From the cell containing the given text, extract its center point as [X, Y] coordinate. 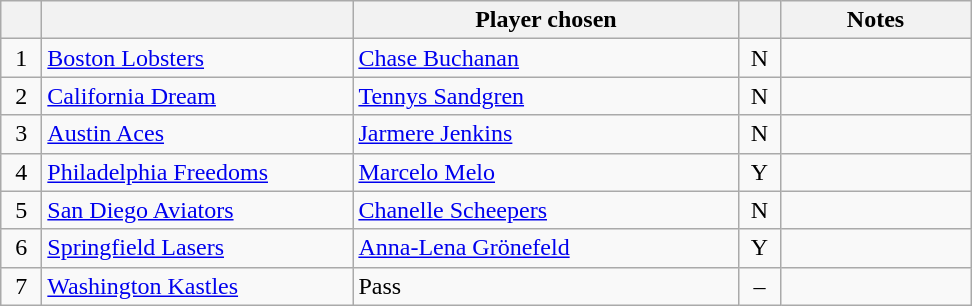
Marcelo Melo [546, 172]
Notes [876, 20]
3 [22, 134]
Pass [546, 286]
6 [22, 248]
7 [22, 286]
2 [22, 96]
Anna-Lena Grönefeld [546, 248]
1 [22, 58]
Springfield Lasers [198, 248]
Austin Aces [198, 134]
– [760, 286]
Chase Buchanan [546, 58]
California Dream [198, 96]
5 [22, 210]
Philadelphia Freedoms [198, 172]
Washington Kastles [198, 286]
Tennys Sandgren [546, 96]
Chanelle Scheepers [546, 210]
Jarmere Jenkins [546, 134]
4 [22, 172]
San Diego Aviators [198, 210]
Player chosen [546, 20]
Boston Lobsters [198, 58]
